Return (x, y) of the center of cell containing provided text 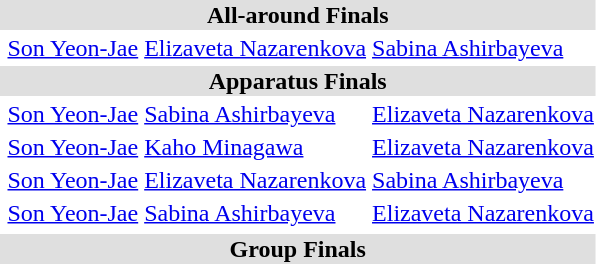
All-around Finals (298, 15)
Kaho Minagawa (256, 147)
Apparatus Finals (298, 81)
Group Finals (298, 249)
